Capture the cell that displays the provided text and extract its (x, y) central coordinate. 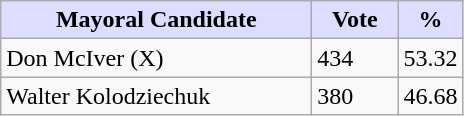
Don McIver (X) (156, 58)
434 (355, 58)
Walter Kolodziechuk (156, 96)
% (430, 20)
Vote (355, 20)
53.32 (430, 58)
380 (355, 96)
Mayoral Candidate (156, 20)
46.68 (430, 96)
